Output the (X, Y) coordinate of the center of the cell containing the given text.  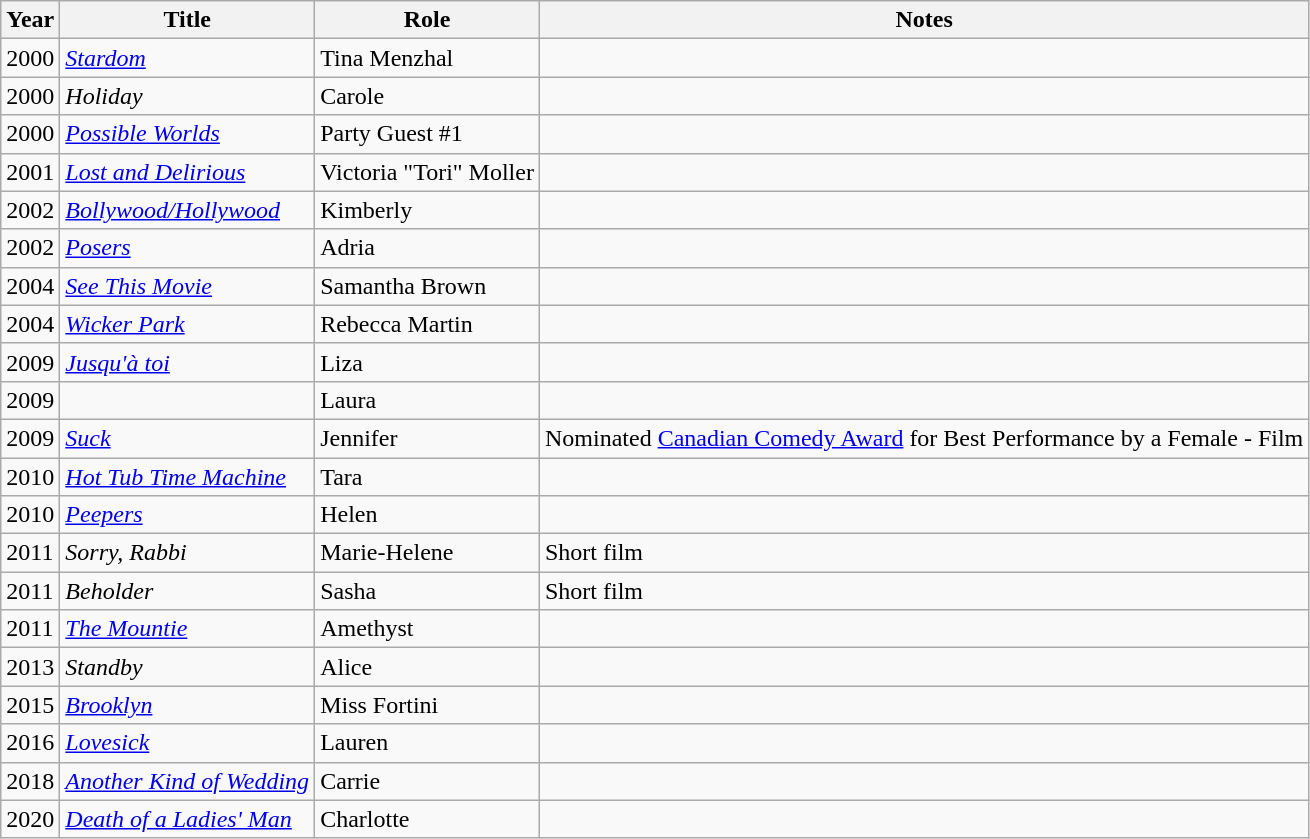
Sorry, Rabbi (188, 553)
Tara (428, 477)
Alice (428, 667)
Lovesick (188, 743)
Carole (428, 96)
The Mountie (188, 629)
2013 (30, 667)
Another Kind of Wedding (188, 781)
Role (428, 20)
Tina Menzhal (428, 58)
2001 (30, 172)
Kimberly (428, 210)
Marie-Helene (428, 553)
Standby (188, 667)
Wicker Park (188, 324)
Amethyst (428, 629)
Title (188, 20)
Beholder (188, 591)
Possible Worlds (188, 134)
Year (30, 20)
2016 (30, 743)
Adria (428, 248)
2018 (30, 781)
Stardom (188, 58)
Lauren (428, 743)
Peepers (188, 515)
Samantha Brown (428, 286)
Death of a Ladies' Man (188, 819)
Holiday (188, 96)
See This Movie (188, 286)
Jusqu'à toi (188, 362)
2020 (30, 819)
Lost and Delirious (188, 172)
Rebecca Martin (428, 324)
Nominated Canadian Comedy Award for Best Performance by a Female - Film (924, 438)
Carrie (428, 781)
Laura (428, 400)
2015 (30, 705)
Helen (428, 515)
Miss Fortini (428, 705)
Notes (924, 20)
Jennifer (428, 438)
Victoria "Tori" Moller (428, 172)
Sasha (428, 591)
Hot Tub Time Machine (188, 477)
Charlotte (428, 819)
Liza (428, 362)
Suck (188, 438)
Bollywood/Hollywood (188, 210)
Posers (188, 248)
Party Guest #1 (428, 134)
Brooklyn (188, 705)
